Capture the cell that displays the provided text and extract its (x, y) central coordinate. 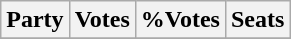
Party (35, 20)
Votes (102, 20)
%Votes (180, 20)
Seats (257, 20)
